Find where the given text appears and provide that cell's center as [X, Y] coordinate. 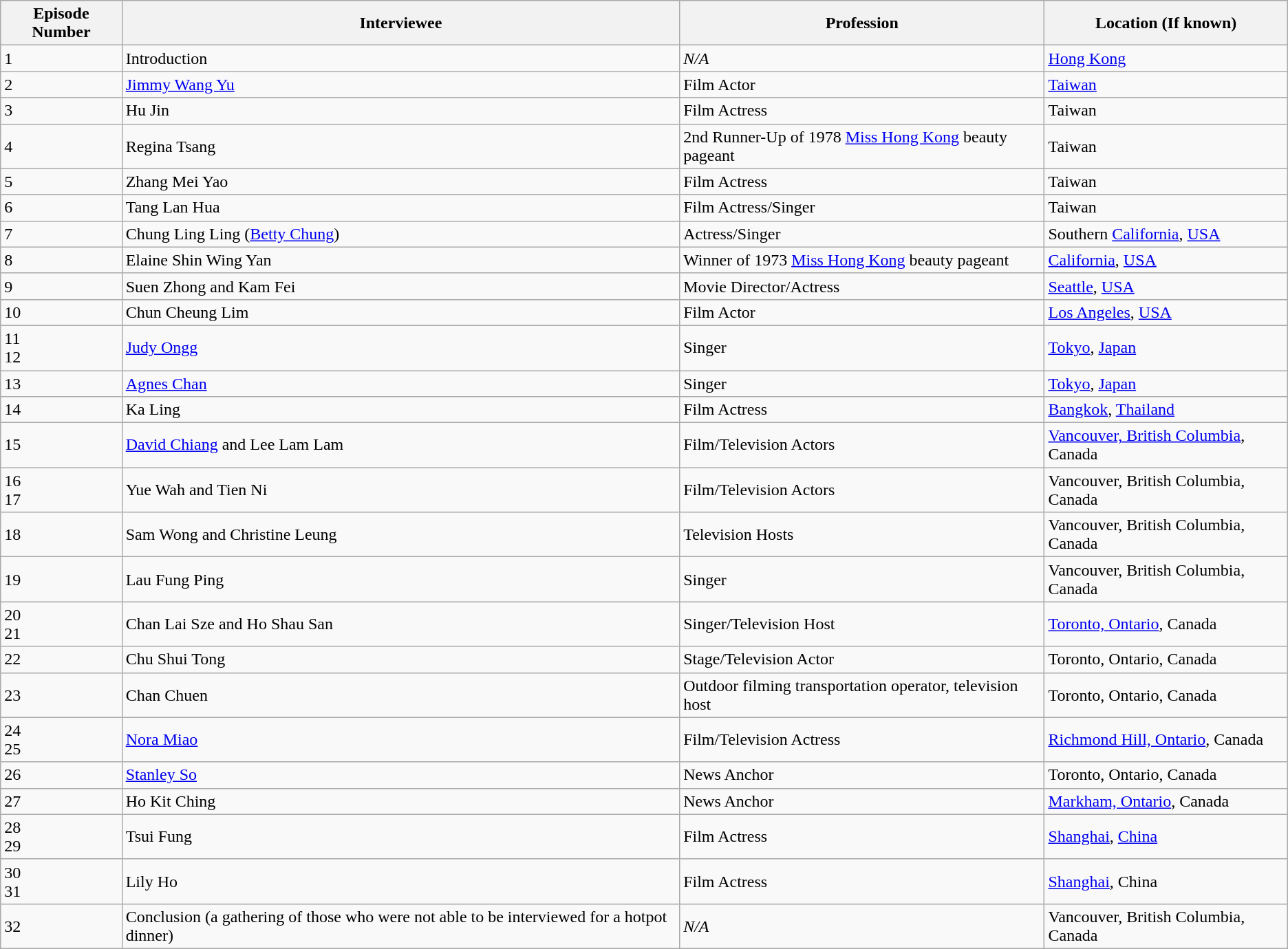
Sam Wong and Christine Leung [400, 535]
8 [61, 260]
Lau Fung Ping [400, 579]
26 [61, 775]
Film/Television Actress [862, 740]
Chu Shui Tong [400, 659]
Richmond Hill, Ontario, Canada [1166, 740]
19 [61, 579]
Los Angeles, USA [1166, 312]
Jimmy Wang Yu [400, 85]
California, USA [1166, 260]
Tang Lan Hua [400, 208]
18 [61, 535]
Episode Number [61, 23]
Stanley So [400, 775]
Introduction [400, 58]
Regina Tsang [400, 146]
1 [61, 58]
10 [61, 312]
9 [61, 286]
22 [61, 659]
Suen Zhong and Kam Fei [400, 286]
3031 [61, 882]
Yue Wah and Tien Ni [400, 490]
2829 [61, 836]
Television Hosts [862, 535]
2021 [61, 624]
27 [61, 801]
Elaine Shin Wing Yan [400, 260]
Conclusion (a gathering of those who were not able to be interviewed for a hotpot dinner) [400, 926]
Chun Cheung Lim [400, 312]
Agnes Chan [400, 383]
1112 [61, 348]
Film Actress/Singer [862, 208]
Hu Jin [400, 111]
Stage/Television Actor [862, 659]
32 [61, 926]
Chan Lai Sze and Ho Shau San [400, 624]
Interviewee [400, 23]
Markham, Ontario, Canada [1166, 801]
Chan Chuen [400, 695]
7 [61, 234]
2nd Runner-Up of 1978 Miss Hong Kong beauty pageant [862, 146]
Bangkok, Thailand [1166, 410]
Hong Kong [1166, 58]
Tsui Fung [400, 836]
Southern California, USA [1166, 234]
4 [61, 146]
3 [61, 111]
Movie Director/Actress [862, 286]
Winner of 1973 Miss Hong Kong beauty pageant [862, 260]
Ho Kit Ching [400, 801]
1617 [61, 490]
Lily Ho [400, 882]
Seattle, USA [1166, 286]
15 [61, 446]
Zhang Mei Yao [400, 182]
5 [61, 182]
Location (If known) [1166, 23]
Chung Ling Ling (Betty Chung) [400, 234]
6 [61, 208]
2 [61, 85]
Singer/Television Host [862, 624]
2425 [61, 740]
14 [61, 410]
Judy Ongg [400, 348]
13 [61, 383]
Actress/Singer [862, 234]
Ka Ling [400, 410]
Outdoor filming transportation operator, television host [862, 695]
23 [61, 695]
Nora Miao [400, 740]
Profession [862, 23]
David Chiang and Lee Lam Lam [400, 446]
